Pinpoint the cell where the given text exists, returning its (x, y) midpoint coordinate. 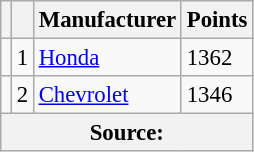
Chevrolet (107, 95)
1362 (216, 58)
2 (22, 95)
1 (22, 58)
Honda (107, 58)
Manufacturer (107, 20)
Points (216, 20)
1346 (216, 95)
Source: (127, 133)
